Detect which cell encompasses the target text, then output its (X, Y) center coordinate. 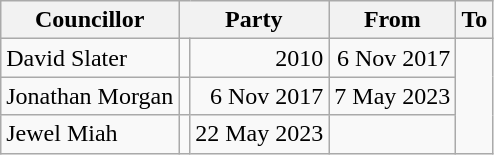
From (392, 20)
David Slater (90, 58)
22 May 2023 (260, 134)
Jewel Miah (90, 134)
Councillor (90, 20)
2010 (260, 58)
7 May 2023 (392, 96)
To (474, 20)
Party (254, 20)
Jonathan Morgan (90, 96)
